Determine the [X, Y] coordinate at the center of the cell enclosing the given text.  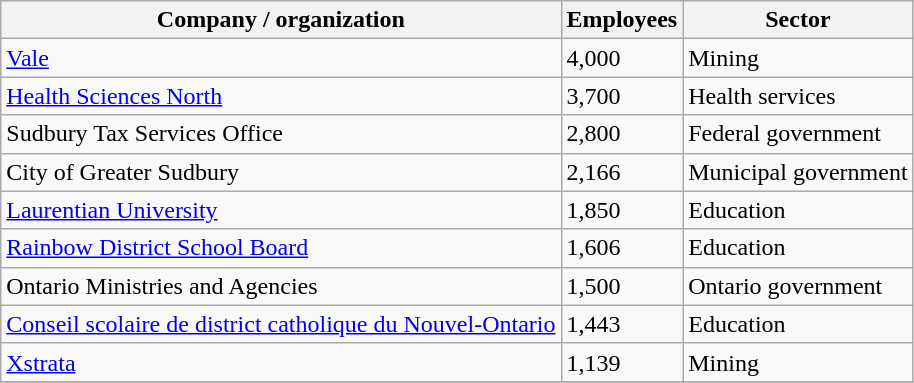
2,166 [622, 172]
3,700 [622, 96]
City of Greater Sudbury [281, 172]
Ontario government [798, 286]
1,850 [622, 210]
1,500 [622, 286]
1,443 [622, 324]
2,800 [622, 134]
Health services [798, 96]
Employees [622, 20]
Conseil scolaire de district catholique du Nouvel-Ontario [281, 324]
Xstrata [281, 362]
Federal government [798, 134]
Ontario Ministries and Agencies [281, 286]
4,000 [622, 58]
1,606 [622, 248]
Municipal government [798, 172]
Sector [798, 20]
1,139 [622, 362]
Company / organization [281, 20]
Sudbury Tax Services Office [281, 134]
Health Sciences North [281, 96]
Laurentian University [281, 210]
Vale [281, 58]
Rainbow District School Board [281, 248]
